Provide the (x, y) coordinate of the cell's center where the given text is located.  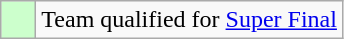
Team qualified for Super Final (190, 20)
